Return the (X, Y) coordinate for the center point of the cell that contains the specified text.  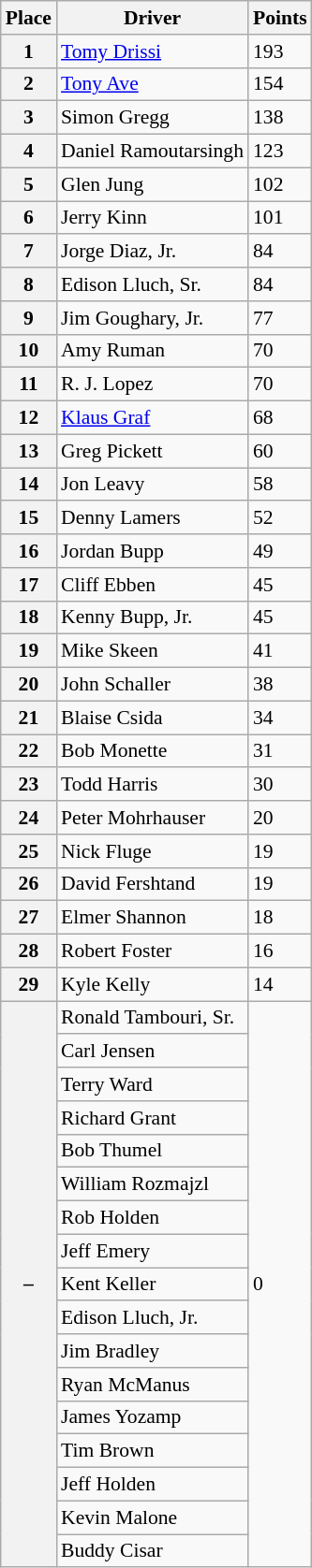
27 (28, 918)
Denny Lamers (152, 518)
James Yozamp (152, 1417)
Bob Thumel (152, 1151)
29 (28, 984)
Kyle Kelly (152, 984)
– (28, 1285)
23 (28, 785)
Edison Lluch, Sr. (152, 284)
Ryan McManus (152, 1385)
Bob Monette (152, 751)
Jim Goughary, Jr. (152, 318)
17 (28, 585)
26 (28, 884)
25 (28, 851)
123 (280, 152)
101 (280, 218)
Klaus Graf (152, 418)
Carl Jensen (152, 1052)
28 (28, 951)
Tim Brown (152, 1451)
Jon Leavy (152, 485)
Jorge Diaz, Jr. (152, 252)
7 (28, 252)
Kent Keller (152, 1285)
6 (28, 218)
Todd Harris (152, 785)
Place (28, 18)
24 (28, 818)
Driver (152, 18)
Blaise Csida (152, 718)
3 (28, 118)
Cliff Ebben (152, 585)
9 (28, 318)
12 (28, 418)
15 (28, 518)
Points (280, 18)
Jordan Bupp (152, 551)
30 (280, 785)
68 (280, 418)
34 (280, 718)
William Rozmajzl (152, 1184)
10 (28, 351)
Tomy Drissi (152, 51)
Nick Fluge (152, 851)
52 (280, 518)
21 (28, 718)
77 (280, 318)
Elmer Shannon (152, 918)
41 (280, 651)
Terry Ward (152, 1084)
4 (28, 152)
8 (28, 284)
60 (280, 451)
102 (280, 184)
Tony Ave (152, 84)
Ronald Tambouri, Sr. (152, 1018)
Simon Gregg (152, 118)
David Fershtand (152, 884)
Peter Mohrhauser (152, 818)
R. J. Lopez (152, 385)
22 (28, 751)
49 (280, 551)
Edison Lluch, Jr. (152, 1318)
Rob Holden (152, 1218)
Greg Pickett (152, 451)
5 (28, 184)
58 (280, 485)
Amy Ruman (152, 351)
2 (28, 84)
Robert Foster (152, 951)
Jeff Holden (152, 1485)
Kenny Bupp, Jr. (152, 617)
11 (28, 385)
Mike Skeen (152, 651)
Kevin Malone (152, 1517)
38 (280, 685)
0 (280, 1285)
Daniel Ramoutarsingh (152, 152)
193 (280, 51)
John Schaller (152, 685)
Richard Grant (152, 1118)
Buddy Cisar (152, 1551)
31 (280, 751)
138 (280, 118)
Glen Jung (152, 184)
Jeff Emery (152, 1251)
Jim Bradley (152, 1351)
Jerry Kinn (152, 218)
1 (28, 51)
154 (280, 84)
13 (28, 451)
